Provide the [x, y] coordinate of the cell's center where the given text is located.  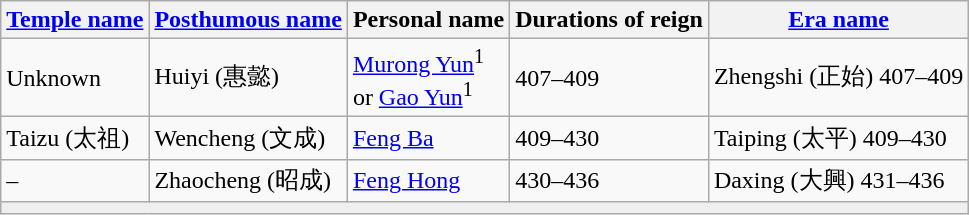
– [75, 180]
Zhaocheng (昭成) [248, 180]
Unknown [75, 78]
Zhengshi (正始) 407–409 [838, 78]
Daxing (大興) 431–436 [838, 180]
Feng Ba [428, 138]
Taiping (太平) 409–430 [838, 138]
407–409 [610, 78]
Personal name [428, 20]
Durations of reign [610, 20]
Wencheng (文成) [248, 138]
Temple name [75, 20]
Posthumous name [248, 20]
Huiyi (惠懿) [248, 78]
Era name [838, 20]
430–436 [610, 180]
Taizu (太祖) [75, 138]
Feng Hong [428, 180]
409–430 [610, 138]
Murong Yun1 or Gao Yun1 [428, 78]
